Output the (x, y) coordinate of the center of the cell containing the given text.  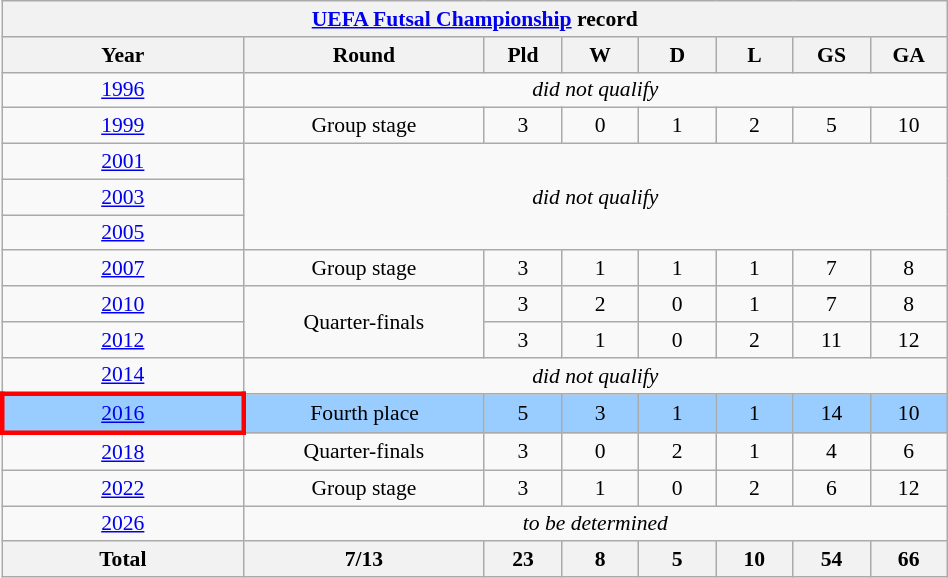
11 (832, 340)
2012 (122, 340)
2014 (122, 376)
W (600, 55)
GS (832, 55)
Total (122, 560)
GA (908, 55)
7/13 (364, 560)
23 (522, 560)
2022 (122, 488)
2026 (122, 524)
1996 (122, 90)
2016 (122, 414)
2001 (122, 162)
4 (832, 452)
54 (832, 560)
Pld (522, 55)
UEFA Futsal Championship record (474, 19)
14 (832, 414)
to be determined (595, 524)
Fourth place (364, 414)
Year (122, 55)
2003 (122, 197)
2018 (122, 452)
D (678, 55)
2007 (122, 269)
2005 (122, 233)
66 (908, 560)
2010 (122, 304)
Round (364, 55)
1999 (122, 126)
L (754, 55)
